Return [x, y] of the center of cell containing provided text 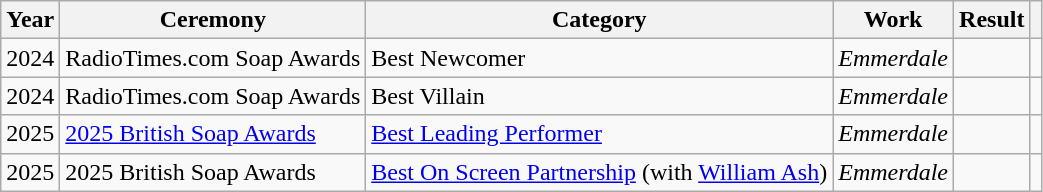
Category [600, 20]
Work [894, 20]
Best Villain [600, 96]
Year [30, 20]
Ceremony [213, 20]
Best Newcomer [600, 58]
Result [992, 20]
Best Leading Performer [600, 134]
Best On Screen Partnership (with William Ash) [600, 172]
